Search for the cell housing the specified text and yield its [x, y] center coordinate. 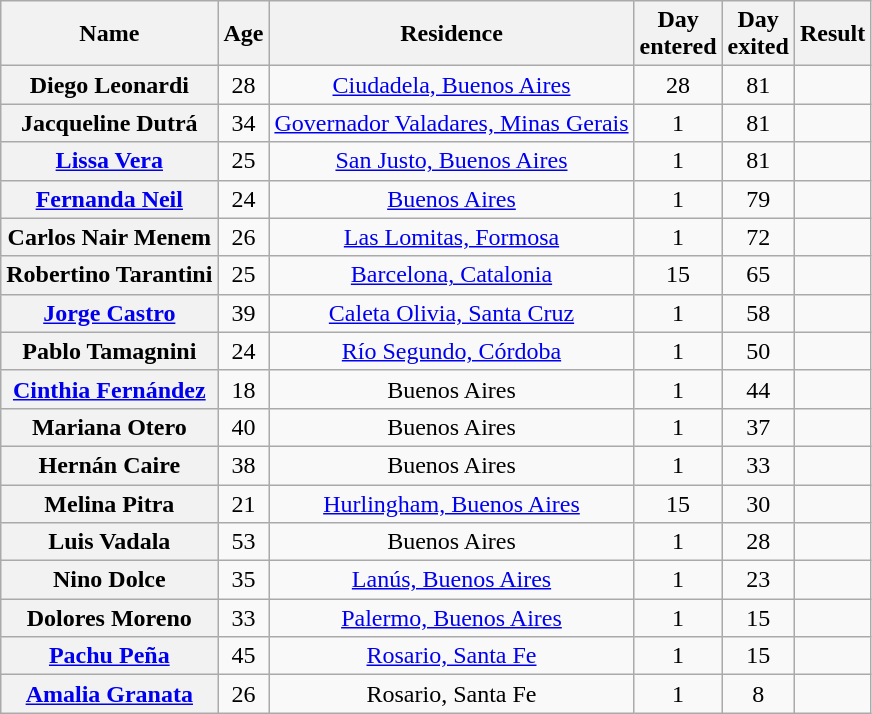
Las Lomitas, Formosa [452, 237]
45 [244, 656]
30 [758, 503]
Palermo, Buenos Aires [452, 618]
34 [244, 123]
Fernanda Neil [110, 199]
Jacqueline Dutrá [110, 123]
Result [832, 34]
Río Segundo, Córdoba [452, 351]
Governador Valadares, Minas Gerais [452, 123]
Melina Pitra [110, 503]
Luis Vadala [110, 542]
Hernán Caire [110, 465]
38 [244, 465]
Barcelona, Catalonia [452, 275]
Lanús, Buenos Aires [452, 580]
72 [758, 237]
39 [244, 313]
Diego Leonardi [110, 85]
21 [244, 503]
58 [758, 313]
Carlos Nair Menem [110, 237]
Robertino Tarantini [110, 275]
Dayentered [678, 34]
Amalia Granata [110, 694]
Lissa Vera [110, 161]
Mariana Otero [110, 427]
44 [758, 389]
Caleta Olivia, Santa Cruz [452, 313]
35 [244, 580]
Pablo Tamagnini [110, 351]
Jorge Castro [110, 313]
23 [758, 580]
8 [758, 694]
Hurlingham, Buenos Aires [452, 503]
65 [758, 275]
50 [758, 351]
Ciudadela, Buenos Aires [452, 85]
Name [110, 34]
53 [244, 542]
Age [244, 34]
37 [758, 427]
79 [758, 199]
Dolores Moreno [110, 618]
Pachu Peña [110, 656]
18 [244, 389]
Cinthia Fernández [110, 389]
Dayexited [758, 34]
40 [244, 427]
Nino Dolce [110, 580]
Residence [452, 34]
San Justo, Buenos Aires [452, 161]
